Return (x, y) of the center of cell containing provided text 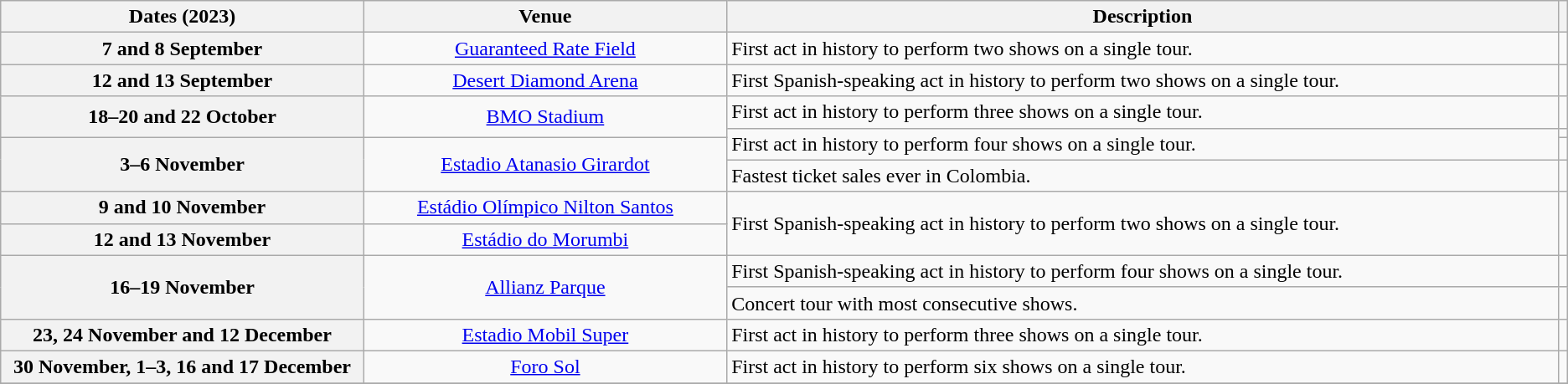
12 and 13 November (183, 239)
Dates (2023) (183, 17)
First act in history to perform two shows on a single tour. (1142, 49)
Description (1142, 17)
9 and 10 November (183, 207)
23, 24 November and 12 December (183, 335)
Concert tour with most consecutive shows. (1142, 303)
Estádio Olímpico Nilton Santos (544, 207)
Desert Diamond Arena (544, 80)
7 and 8 September (183, 49)
Foro Sol (544, 366)
Venue (544, 17)
16–19 November (183, 287)
BMO Stadium (544, 117)
Estadio Atanasio Girardot (544, 164)
30 November, 1–3, 16 and 17 December (183, 366)
Allianz Parque (544, 287)
18–20 and 22 October (183, 117)
3–6 November (183, 164)
Fastest ticket sales ever in Colombia. (1142, 176)
Estadio Mobil Super (544, 335)
12 and 13 September (183, 80)
First Spanish-speaking act in history to perform four shows on a single tour. (1142, 271)
Guaranteed Rate Field (544, 49)
First act in history to perform six shows on a single tour. (1142, 366)
Estádio do Morumbi (544, 239)
First act in history to perform four shows on a single tour. (1142, 144)
